Find where the given text appears and provide that cell's center as [x, y] coordinate. 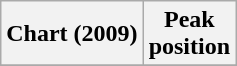
Chart (2009) [72, 34]
Peakposition [189, 34]
